Pinpoint the cell where the given text exists, returning its [X, Y] midpoint coordinate. 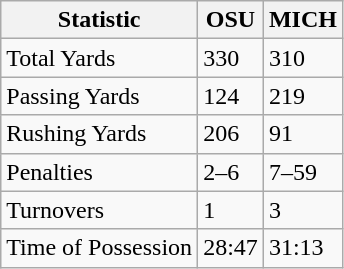
31:13 [302, 248]
Time of Possession [100, 248]
206 [231, 134]
124 [231, 96]
MICH [302, 20]
3 [302, 210]
Statistic [100, 20]
310 [302, 58]
7–59 [302, 172]
91 [302, 134]
1 [231, 210]
2–6 [231, 172]
OSU [231, 20]
Penalties [100, 172]
219 [302, 96]
Total Yards [100, 58]
330 [231, 58]
Passing Yards [100, 96]
28:47 [231, 248]
Turnovers [100, 210]
Rushing Yards [100, 134]
